Capture the cell that displays the provided text and extract its [X, Y] central coordinate. 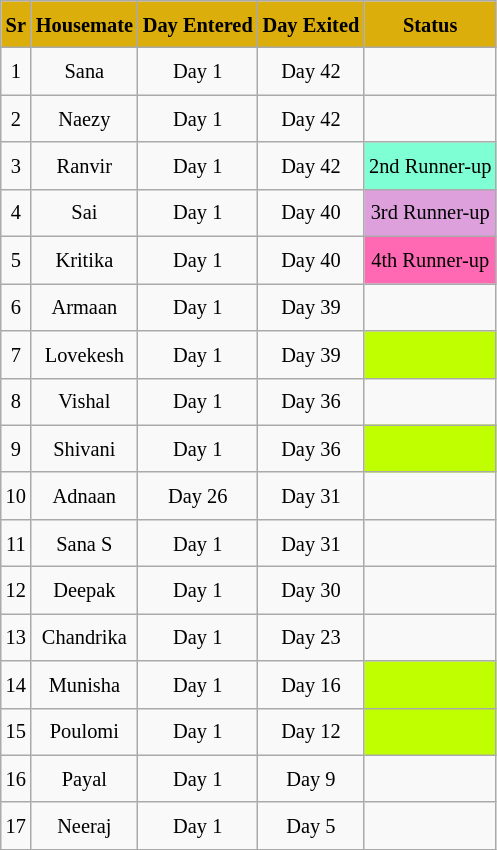
Day 9 [312, 778]
Sana S [84, 542]
Vishal [84, 402]
Armaan [84, 306]
Naezy [84, 118]
Shivani [84, 448]
Sai [84, 212]
7 [16, 354]
12 [16, 590]
9 [16, 448]
Day 30 [312, 590]
Neeraj [84, 826]
14 [16, 684]
15 [16, 732]
Munisha [84, 684]
5 [16, 260]
Lovekesh [84, 354]
Housemate [84, 24]
11 [16, 542]
3rd Runner-up [430, 212]
Chandrika [84, 636]
Deepak [84, 590]
16 [16, 778]
Day 26 [198, 496]
Day Entered [198, 24]
Payal [84, 778]
4th Runner-up [430, 260]
3 [16, 166]
Ranvir [84, 166]
Poulomi [84, 732]
2 [16, 118]
Day 16 [312, 684]
Status [430, 24]
6 [16, 306]
8 [16, 402]
Day 23 [312, 636]
Adnaan [84, 496]
Sr [16, 24]
Day 5 [312, 826]
Day Exited [312, 24]
4 [16, 212]
Kritika [84, 260]
10 [16, 496]
2nd Runner-up [430, 166]
13 [16, 636]
17 [16, 826]
Sana [84, 72]
1 [16, 72]
Day 12 [312, 732]
